Return (x, y) of the center of cell containing provided text 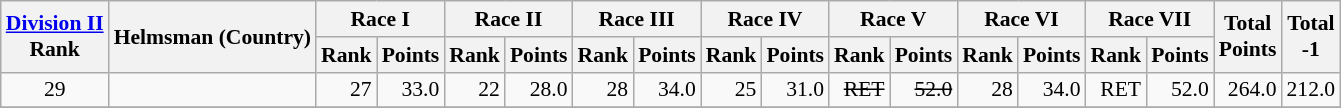
Race V (893, 19)
Race II (508, 19)
29 (55, 90)
Total Points (1248, 36)
31.0 (795, 90)
27 (346, 90)
Race I (380, 19)
28.0 (539, 90)
Helmsman (Country) (212, 36)
25 (732, 90)
22 (474, 90)
Race VII (1150, 19)
Race III (637, 19)
Division IIRank (55, 36)
Race IV (765, 19)
Total-1 (1312, 36)
33.0 (411, 90)
264.0 (1248, 90)
212.0 (1312, 90)
Race VI (1021, 19)
